From the cell containing the given text, extract its center point as (x, y) coordinate. 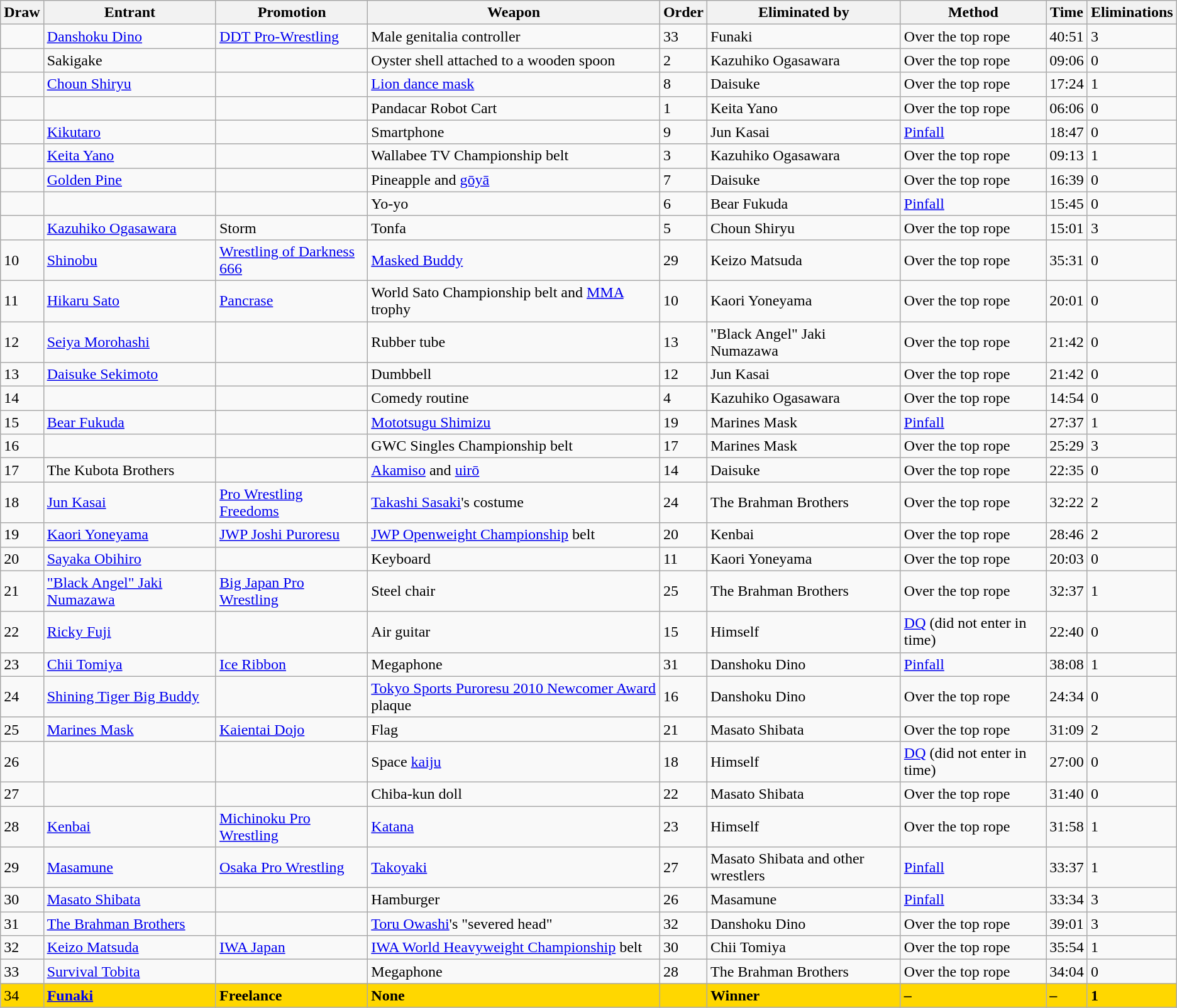
Hamburger (514, 900)
20:01 (1067, 300)
Draw (22, 13)
31:58 (1067, 826)
Osaka Pro Wrestling (292, 867)
Seiya Morohashi (130, 342)
Oyster shell attached to a wooden spoon (514, 60)
Pancrase (292, 300)
40:51 (1067, 36)
Sayaka Obihiro (130, 559)
Golden Pine (130, 180)
Shinobu (130, 260)
16:39 (1067, 180)
Kaientai Dojo (292, 729)
06:06 (1067, 108)
6 (683, 204)
Male genitalia controller (514, 36)
Toru Owashi's "severed head" (514, 924)
8 (683, 84)
JWP Joshi Puroresu (292, 535)
Takoyaki (514, 867)
5 (683, 227)
Time (1067, 13)
Pandacar Robot Cart (514, 108)
28:46 (1067, 535)
Ricky Fuji (130, 632)
32:37 (1067, 591)
Tokyo Sports Puroresu 2010 Newcomer Award plaque (514, 696)
27:37 (1067, 422)
Survival Tobita (130, 972)
Takashi Sasaki's costume (514, 503)
Chiba-kun doll (514, 794)
35:54 (1067, 948)
34 (22, 995)
18:47 (1067, 132)
None (514, 995)
Akamiso and uirō (514, 470)
DDT Pro-Wrestling (292, 36)
Lion dance mask (514, 84)
09:13 (1067, 156)
24:34 (1067, 696)
33:34 (1067, 900)
14:54 (1067, 398)
Masked Buddy (514, 260)
Michinoku Pro Wrestling (292, 826)
Daisuke Sekimoto (130, 375)
22:35 (1067, 470)
27:00 (1067, 762)
Entrant (130, 13)
25:29 (1067, 446)
Hikaru Sato (130, 300)
Steel chair (514, 591)
Wallabee TV Championship belt (514, 156)
Yo-yo (514, 204)
Rubber tube (514, 342)
Promotion (292, 13)
7 (683, 180)
Katana (514, 826)
Dumbbell (514, 375)
The Kubota Brothers (130, 470)
Ice Ribbon (292, 664)
Comedy routine (514, 398)
GWC Singles Championship belt (514, 446)
Kikutaro (130, 132)
Weapon (514, 13)
Sakigake (130, 60)
IWA Japan (292, 948)
Space kaiju (514, 762)
39:01 (1067, 924)
Shining Tiger Big Buddy (130, 696)
22:40 (1067, 632)
Tonfa (514, 227)
Storm (292, 227)
31:40 (1067, 794)
Eliminations (1132, 13)
Smartphone (514, 132)
Eliminated by (804, 13)
09:06 (1067, 60)
Big Japan Pro Wrestling (292, 591)
38:08 (1067, 664)
Pro Wrestling Freedoms (292, 503)
Order (683, 13)
20:03 (1067, 559)
32:22 (1067, 503)
JWP Openweight Championship belt (514, 535)
Air guitar (514, 632)
Keyboard (514, 559)
31:09 (1067, 729)
Winner (804, 995)
Pineapple and gōyā (514, 180)
35:31 (1067, 260)
World Sato Championship belt and MMA trophy (514, 300)
IWA World Heavyweight Championship belt (514, 948)
15:45 (1067, 204)
Mototsugu Shimizu (514, 422)
Method (973, 13)
15:01 (1067, 227)
34:04 (1067, 972)
Wrestling of Darkness 666 (292, 260)
17:24 (1067, 84)
Freelance (292, 995)
33:37 (1067, 867)
Flag (514, 729)
4 (683, 398)
Masato Shibata and other wrestlers (804, 867)
9 (683, 132)
